Find where the given text appears and provide that cell's center as (x, y) coordinate. 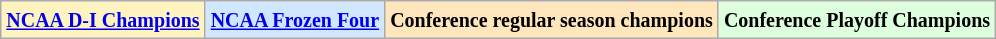
Conference Playoff Champions (856, 20)
NCAA Frozen Four (295, 20)
Conference regular season champions (552, 20)
NCAA D-I Champions (103, 20)
